Output the (X, Y) coordinate of the center of the cell containing the given text.  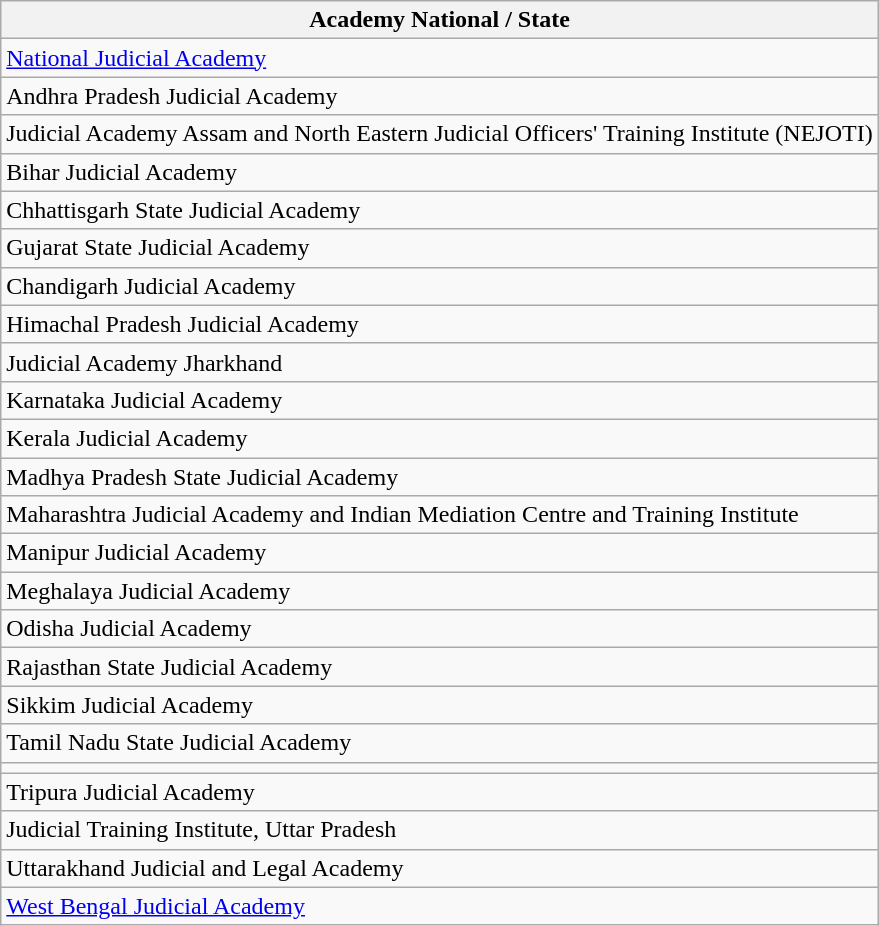
Judicial Academy Assam and North Eastern Judicial Officers' Training Institute (NEJOTI) (440, 134)
Tamil Nadu State Judicial Academy (440, 743)
Bihar Judicial Academy (440, 172)
Karnataka Judicial Academy (440, 400)
Academy National / State (440, 20)
Chandigarh Judicial Academy (440, 286)
Meghalaya Judicial Academy (440, 591)
Tripura Judicial Academy (440, 792)
Rajasthan State Judicial Academy (440, 667)
National Judicial Academy (440, 58)
Judicial Training Institute, Uttar Pradesh (440, 830)
Andhra Pradesh Judicial Academy (440, 96)
Maharashtra Judicial Academy and Indian Mediation Centre and Training Institute (440, 515)
Odisha Judicial Academy (440, 629)
Gujarat State Judicial Academy (440, 248)
Kerala Judicial Academy (440, 438)
Madhya Pradesh State Judicial Academy (440, 477)
Judicial Academy Jharkhand (440, 362)
Manipur Judicial Academy (440, 553)
Uttarakhand Judicial and Legal Academy (440, 868)
Sikkim Judicial Academy (440, 705)
Chhattisgarh State Judicial Academy (440, 210)
Himachal Pradesh Judicial Academy (440, 324)
West Bengal Judicial Academy (440, 906)
